Locate the cell with the specified text and output its (X, Y) center coordinate. 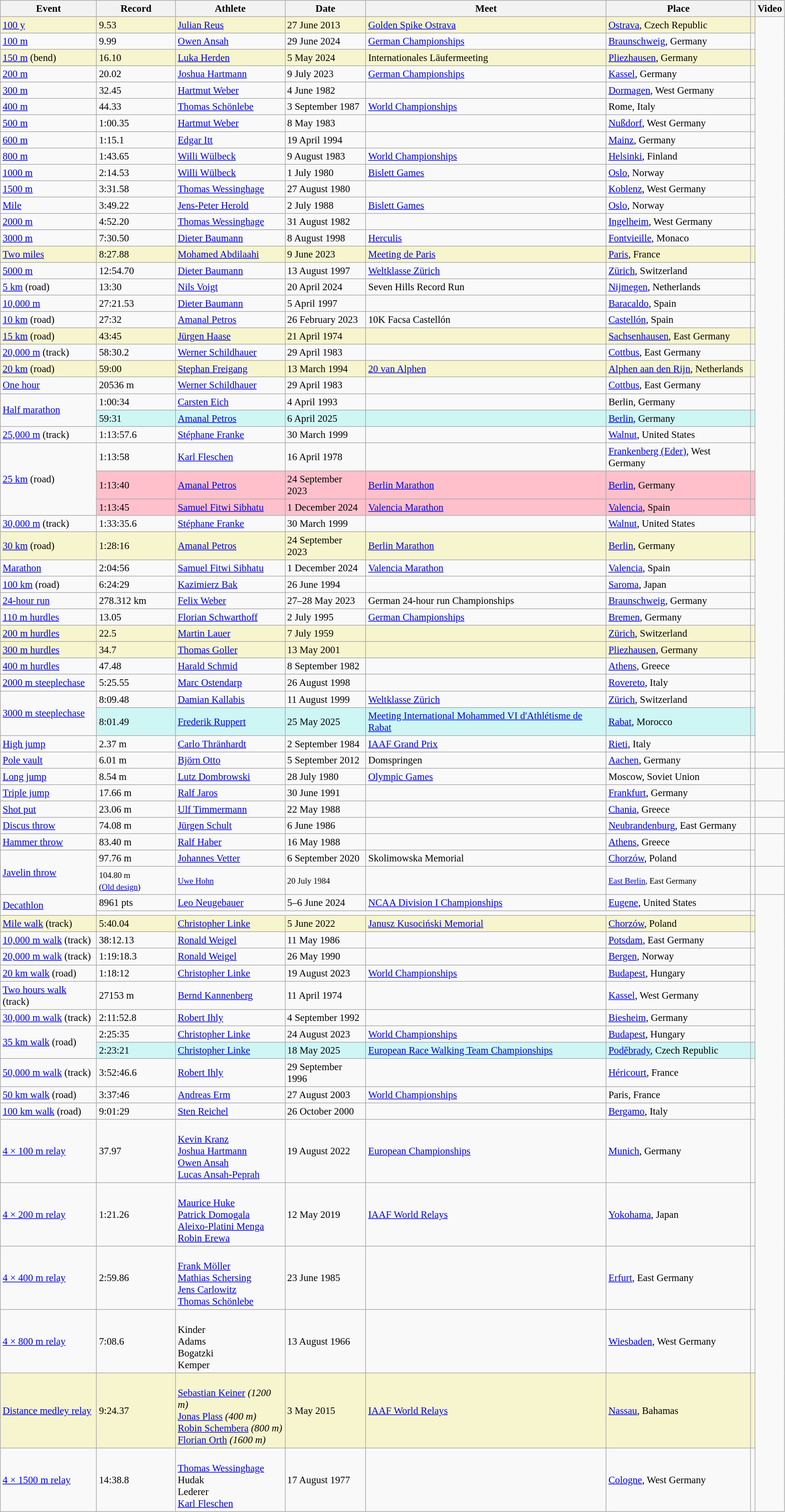
5 September 2012 (325, 760)
1000 m (49, 173)
KinderAdamsBogatzkiKemper (230, 1342)
6.01 m (136, 760)
600 m (49, 140)
Jürgen Schult (230, 826)
4:52.20 (136, 222)
4 × 800 m relay (49, 1342)
1:00:34 (136, 402)
28 July 1980 (325, 776)
Marathon (49, 568)
30,000 m walk (track) (49, 1017)
1:21.26 (136, 1215)
Joshua Hartmann (230, 74)
17 August 1977 (325, 1480)
4 April 1993 (325, 402)
5:25.55 (136, 683)
Rabat, Morocco (678, 722)
8:09.48 (136, 699)
Edgar Itt (230, 140)
20 km walk (road) (49, 973)
100 m (49, 41)
Andreas Erm (230, 1095)
Lutz Dombrowski (230, 776)
6 September 2020 (325, 858)
Javelin throw (49, 872)
Athlete (230, 9)
Owen Ansah (230, 41)
Bernd Kannenberg (230, 995)
Carsten Eich (230, 402)
26 February 2023 (325, 320)
Mile (49, 205)
Damian Kallabis (230, 699)
Maurice HukePatrick DomogalaAleixo-Platini MengaRobin Erewa (230, 1215)
Sachsenhausen, East Germany (678, 336)
2:04:56 (136, 568)
European Race Walking Team Championships (486, 1051)
Seven Hills Record Run (486, 287)
25 km (road) (49, 479)
Frankenberg (Eder), West Germany (678, 457)
Shot put (49, 809)
2000 m (49, 222)
20,000 m walk (track) (49, 957)
Distance medley relay (49, 1411)
16.10 (136, 58)
20 km (road) (49, 369)
20 July 1984 (325, 881)
Björn Otto (230, 760)
4 × 200 m relay (49, 1215)
3:49.22 (136, 205)
9 July 2023 (325, 74)
97.76 m (136, 858)
Pole vault (49, 760)
10,000 m walk (track) (49, 940)
European Championships (486, 1151)
Martin Lauer (230, 634)
5 April 1997 (325, 304)
Munich, Germany (678, 1151)
Kassel, Germany (678, 74)
2 September 1984 (325, 744)
20 April 2024 (325, 287)
1:43.65 (136, 156)
Ralf Haber (230, 842)
Bergen, Norway (678, 957)
11 April 1974 (325, 995)
22 May 1988 (325, 809)
104.80 m (Old design) (136, 881)
Video (770, 9)
31 August 1982 (325, 222)
100 km walk (road) (49, 1111)
Fontvieille, Monaco (678, 238)
4 September 1992 (325, 1017)
Half marathon (49, 410)
Poděbrady, Czech Republic (678, 1051)
Alphen aan den Rijn, Netherlands (678, 369)
Hammer throw (49, 842)
2 July 1995 (325, 617)
800 m (49, 156)
1:13:57.6 (136, 434)
27–28 May 2023 (325, 601)
Ulf Timmermann (230, 809)
43:45 (136, 336)
East Berlin, East Germany (678, 881)
Biesheim, Germany (678, 1017)
3:31.58 (136, 189)
Sebastian Keiner (1200 m)Jonas Plass (400 m)Robin Schembera (800 m)Florian Orth (1600 m) (230, 1411)
3000 m (49, 238)
38:12.13 (136, 940)
10 km (road) (49, 320)
2:25:35 (136, 1034)
Domspringen (486, 760)
Internationales Läufermeeting (486, 58)
400 m (49, 107)
34.7 (136, 650)
8 May 1983 (325, 123)
12 May 2019 (325, 1215)
1:15.1 (136, 140)
4 × 100 m relay (49, 1151)
13 May 2001 (325, 650)
Meeting de Paris (486, 254)
300 m (49, 91)
200 m (49, 74)
Janusz Kusociński Memorial (486, 924)
Two hours walk (track) (49, 995)
1:33:35.6 (136, 524)
47.48 (136, 666)
1:19:18.3 (136, 957)
2 July 1988 (325, 205)
19 August 2022 (325, 1151)
Rovereto, Italy (678, 683)
18 May 2025 (325, 1051)
3000 m steeplechase (49, 713)
Luka Herden (230, 58)
Uwe Hohn (230, 881)
20.02 (136, 74)
Kassel, West Germany (678, 995)
11 May 1986 (325, 940)
Koblenz, West Germany (678, 189)
Herculis (486, 238)
Mile walk (track) (49, 924)
Jürgen Haase (230, 336)
13 August 1966 (325, 1342)
150 m (bend) (49, 58)
Neubrandenburg, East Germany (678, 826)
Julian Reus (230, 25)
1:00.35 (136, 123)
5 June 2022 (325, 924)
2:14.53 (136, 173)
7 July 1959 (325, 634)
Long jump (49, 776)
Discus throw (49, 826)
3 May 2015 (325, 1411)
20,000 m (track) (49, 353)
21 April 1974 (325, 336)
16 April 1978 (325, 457)
5000 m (49, 271)
Carlo Thränhardt (230, 744)
Karl Fleschen (230, 457)
1500 m (49, 189)
Sten Reichel (230, 1111)
Florian Schwarthoff (230, 617)
2000 m steeplechase (49, 683)
1:18:12 (136, 973)
8961 pts (136, 903)
Eugene, United States (678, 903)
Rieti, Italy (678, 744)
27:32 (136, 320)
Saroma, Japan (678, 585)
Marc Ostendarp (230, 683)
10,000 m (49, 304)
5:40.04 (136, 924)
44.33 (136, 107)
27:21.53 (136, 304)
58:30.2 (136, 353)
32.45 (136, 91)
Johannes Vetter (230, 858)
12:54.70 (136, 271)
9.53 (136, 25)
Héricourt, France (678, 1073)
Felix Weber (230, 601)
8 August 1998 (325, 238)
Thomas Goller (230, 650)
30,000 m (track) (49, 524)
83.40 m (136, 842)
13 March 1994 (325, 369)
Place (678, 9)
13 August 1997 (325, 271)
74.08 m (136, 826)
Frederik Ruppert (230, 722)
6 April 2025 (325, 418)
2.37 m (136, 744)
Yokohama, Japan (678, 1215)
24 August 2023 (325, 1034)
110 m hurdles (49, 617)
3 September 1987 (325, 107)
278.312 km (136, 601)
Stephan Freigang (230, 369)
One hour (49, 386)
1:28:16 (136, 546)
16 May 1988 (325, 842)
Kazimierz Bak (230, 585)
23 June 1985 (325, 1278)
NCAA Division I Championships (486, 903)
6:24:29 (136, 585)
Two miles (49, 254)
Bergamo, Italy (678, 1111)
Decathlon (49, 905)
Aachen, Germany (678, 760)
Nassau, Bahamas (678, 1411)
High jump (49, 744)
Castellón, Spain (678, 320)
2:59.86 (136, 1278)
1:13:40 (136, 485)
30 June 1991 (325, 793)
19 August 2023 (325, 973)
Wiesbaden, West Germany (678, 1342)
Mohamed Abdilaahi (230, 254)
Potsdam, East Germany (678, 940)
1:13:45 (136, 507)
Ingelheim, West Germany (678, 222)
4 June 1982 (325, 91)
100 y (49, 25)
9:24.37 (136, 1411)
8 September 1982 (325, 666)
35 km walk (road) (49, 1042)
10K Facsa Castellón (486, 320)
37.97 (136, 1151)
Nijmegen, Netherlands (678, 287)
5–6 June 2024 (325, 903)
German 24-hour run Championships (486, 601)
26 May 1990 (325, 957)
Chania, Greece (678, 809)
50,000 m walk (track) (49, 1073)
20 van Alphen (486, 369)
59:00 (136, 369)
1:13:58 (136, 457)
Kevin KranzJoshua HartmannOwen AnsahLucas Ansah-Peprah (230, 1151)
Ostrava, Czech Republic (678, 25)
Record (136, 9)
Meeting International Mohammed VI d'Athlétisme de Rabat (486, 722)
26 June 1994 (325, 585)
22.5 (136, 634)
8:27.88 (136, 254)
Bremen, Germany (678, 617)
4 × 400 m relay (49, 1278)
7:08.6 (136, 1342)
2:23:21 (136, 1051)
1 July 1980 (325, 173)
Leo Neugebauer (230, 903)
11 August 1999 (325, 699)
100 km (road) (49, 585)
Frank MöllerMathias SchersingJens CarlowitzThomas Schönlebe (230, 1278)
IAAF Grand Prix (486, 744)
Ralf Jaros (230, 793)
Event (49, 9)
Harald Schmid (230, 666)
26 August 1998 (325, 683)
4 × 1500 m relay (49, 1480)
500 m (49, 123)
27 August 2003 (325, 1095)
Frankfurt, Germany (678, 793)
8.54 m (136, 776)
7:30.50 (136, 238)
Olympic Games (486, 776)
27153 m (136, 995)
25 May 2025 (325, 722)
29 September 1996 (325, 1073)
3:37:46 (136, 1095)
29 June 2024 (325, 41)
Helsinki, Finland (678, 156)
9 June 2023 (325, 254)
17.66 m (136, 793)
Jens-Peter Herold (230, 205)
Baracaldo, Spain (678, 304)
26 October 2000 (325, 1111)
Meet (486, 9)
20536 m (136, 386)
9 August 1983 (325, 156)
Moscow, Soviet Union (678, 776)
24-hour run (49, 601)
6 June 1986 (325, 826)
5 km (road) (49, 287)
Erfurt, East Germany (678, 1278)
Cologne, West Germany (678, 1480)
15 km (road) (49, 336)
59:31 (136, 418)
Thomas WessinghageHudakLedererKarl Fleschen (230, 1480)
200 m hurdles (49, 634)
25,000 m (track) (49, 434)
Nußdorf, West Germany (678, 123)
27 June 2013 (325, 25)
13:30 (136, 287)
50 km walk (road) (49, 1095)
2:11:52.8 (136, 1017)
Nils Voigt (230, 287)
Date (325, 9)
Rome, Italy (678, 107)
8:01.49 (136, 722)
19 April 1994 (325, 140)
Skolimowska Memorial (486, 858)
9.99 (136, 41)
30 km (road) (49, 546)
13.05 (136, 617)
23.06 m (136, 809)
3:52:46.6 (136, 1073)
9:01:29 (136, 1111)
27 August 1980 (325, 189)
400 m hurdles (49, 666)
14:38.8 (136, 1480)
Thomas Schönlebe (230, 107)
Golden Spike Ostrava (486, 25)
Dormagen, West Germany (678, 91)
300 m hurdles (49, 650)
Mainz, Germany (678, 140)
5 May 2024 (325, 58)
Triple jump (49, 793)
